Output the [X, Y] coordinate of the center of the cell containing the given text.  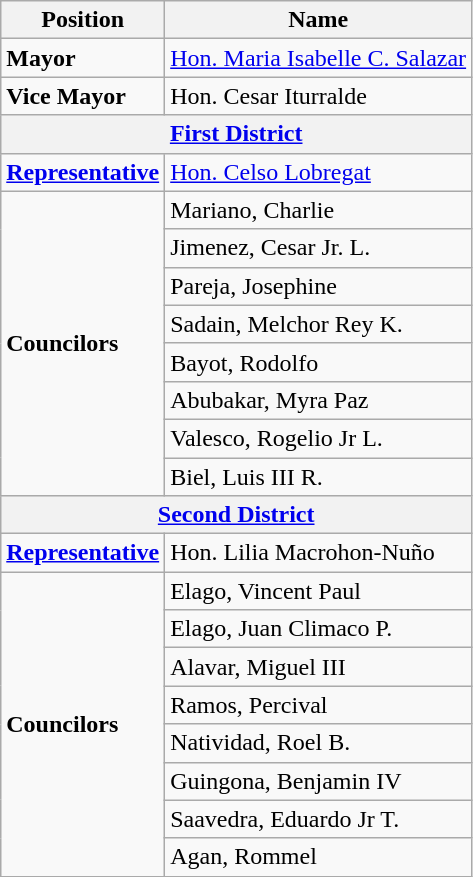
Alavar, Miguel III [318, 667]
First District [236, 134]
Hon. Maria Isabelle C. Salazar [318, 58]
Sadain, Melchor Rey K. [318, 324]
Abubakar, Myra Paz [318, 400]
Elago, Juan Climaco P. [318, 629]
Pareja, Josephine [318, 286]
Position [83, 20]
Hon. Cesar Iturralde [318, 96]
Mariano, Charlie [318, 210]
Vice Mayor [83, 96]
Saavedra, Eduardo Jr T. [318, 819]
Name [318, 20]
Agan, Rommel [318, 857]
Natividad, Roel B. [318, 743]
Hon. Lilia Macrohon-Nuño [318, 553]
Bayot, Rodolfo [318, 362]
Second District [236, 515]
Hon. Celso Lobregat [318, 172]
Jimenez, Cesar Jr. L. [318, 248]
Mayor [83, 58]
Ramos, Percival [318, 705]
Guingona, Benjamin IV [318, 781]
Elago, Vincent Paul [318, 591]
Valesco, Rogelio Jr L. [318, 438]
Biel, Luis III R. [318, 477]
